Extract the [X, Y] coordinate from the center of the cell holding the provided text.  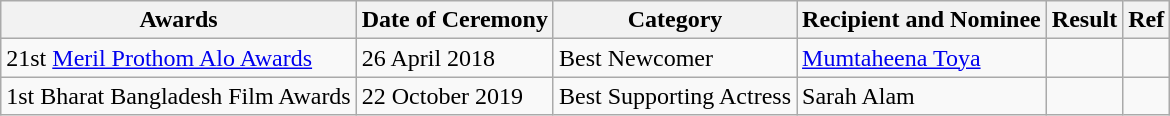
22 October 2019 [454, 96]
Sarah Alam [922, 96]
Result [1084, 20]
1st Bharat Bangladesh Film Awards [179, 96]
Ref [1146, 20]
Category [674, 20]
21st Meril Prothom Alo Awards [179, 58]
Awards [179, 20]
26 April 2018 [454, 58]
Best Supporting Actress [674, 96]
Recipient and Nominee [922, 20]
Best Newcomer [674, 58]
Date of Ceremony [454, 20]
Mumtaheena Toya [922, 58]
